Return the [X, Y] coordinate for the center point of the cell that contains the specified text.  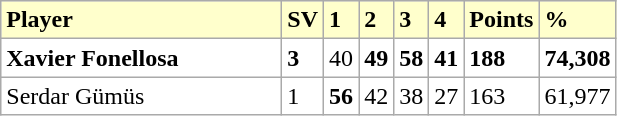
% [578, 20]
41 [446, 58]
Points [502, 20]
SV [303, 20]
74,308 [578, 58]
58 [412, 58]
2 [376, 20]
42 [376, 96]
Player [142, 20]
40 [342, 58]
61,977 [578, 96]
Xavier Fonellosa [142, 58]
188 [502, 58]
163 [502, 96]
Serdar Gümüs [142, 96]
49 [376, 58]
56 [342, 96]
4 [446, 20]
27 [446, 96]
38 [412, 96]
